Scan for the cell matching the given text and deliver its [X, Y] coordinate at center. 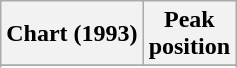
Chart (1993) [72, 34]
Peakposition [189, 34]
